Identify which cell holds the provided text, then report its [x, y] central coordinate. 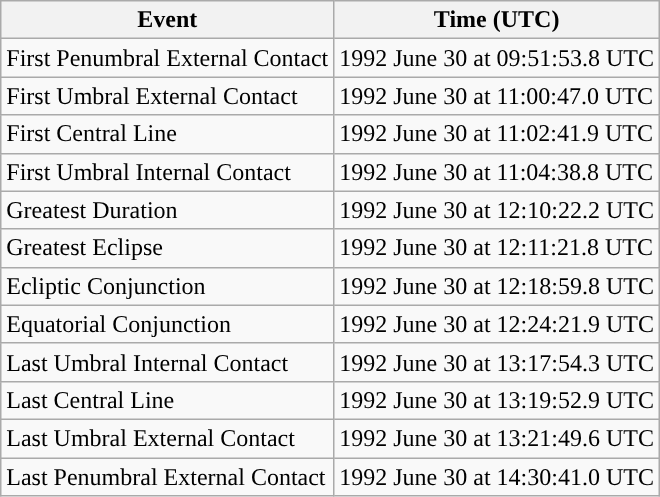
Last Central Line [168, 400]
1992 June 30 at 13:19:52.9 UTC [497, 400]
1992 June 30 at 13:21:49.6 UTC [497, 438]
1992 June 30 at 11:02:41.9 UTC [497, 134]
1992 June 30 at 11:04:38.8 UTC [497, 172]
1992 June 30 at 09:51:53.8 UTC [497, 58]
First Umbral Internal Contact [168, 172]
Equatorial Conjunction [168, 324]
Event [168, 20]
First Umbral External Contact [168, 96]
1992 June 30 at 12:24:21.9 UTC [497, 324]
Last Umbral External Contact [168, 438]
1992 June 30 at 12:11:21.8 UTC [497, 248]
Last Umbral Internal Contact [168, 362]
First Central Line [168, 134]
1992 June 30 at 12:10:22.2 UTC [497, 210]
Last Penumbral External Contact [168, 477]
Greatest Eclipse [168, 248]
1992 June 30 at 11:00:47.0 UTC [497, 96]
1992 June 30 at 12:18:59.8 UTC [497, 286]
Greatest Duration [168, 210]
1992 June 30 at 13:17:54.3 UTC [497, 362]
Time (UTC) [497, 20]
First Penumbral External Contact [168, 58]
Ecliptic Conjunction [168, 286]
1992 June 30 at 14:30:41.0 UTC [497, 477]
